Return (x, y) of the center of cell containing provided text 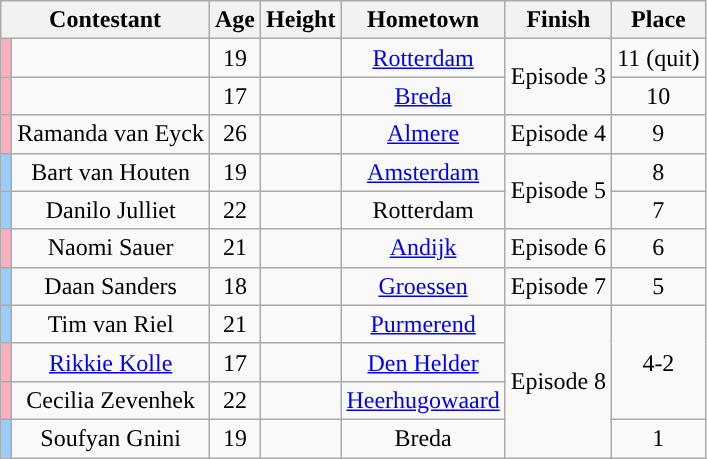
10 (658, 96)
Bart van Houten (111, 172)
Episode 7 (558, 286)
Age (234, 20)
Episode 6 (558, 248)
Amsterdam (423, 172)
Finish (558, 20)
6 (658, 248)
Place (658, 20)
Cecilia Zevenhek (111, 400)
Purmerend (423, 324)
Episode 5 (558, 191)
Rikkie Kolle (111, 362)
Episode 3 (558, 77)
Episode 4 (558, 134)
4-2 (658, 362)
Soufyan Gnini (111, 438)
Contestant (106, 20)
8 (658, 172)
Danilo Julliet (111, 210)
Heerhugowaard (423, 400)
5 (658, 286)
Andijk (423, 248)
Hometown (423, 20)
Height (301, 20)
Almere (423, 134)
9 (658, 134)
Episode 8 (558, 381)
Daan Sanders (111, 286)
1 (658, 438)
Groessen (423, 286)
Ramanda van Eyck (111, 134)
26 (234, 134)
7 (658, 210)
Tim van Riel (111, 324)
18 (234, 286)
11 (quit) (658, 58)
Den Helder (423, 362)
Naomi Sauer (111, 248)
